Return (x, y) of the center of cell containing provided text 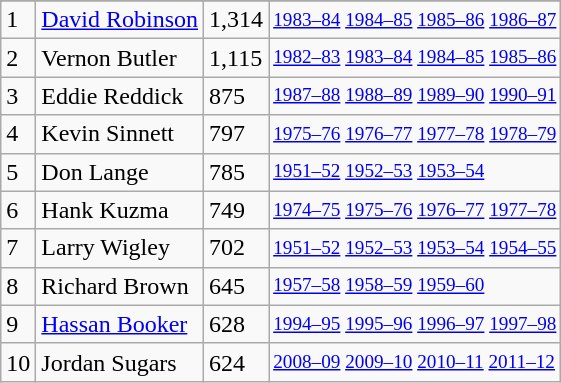
Kevin Sinnett (120, 134)
Eddie Reddick (120, 96)
1 (18, 20)
Richard Brown (120, 286)
1951–52 1952–53 1953–54 (415, 172)
1,115 (236, 58)
Jordan Sugars (120, 362)
1957–58 1958–59 1959–60 (415, 286)
875 (236, 96)
628 (236, 324)
9 (18, 324)
797 (236, 134)
1982–83 1983–84 1984–85 1985–86 (415, 58)
4 (18, 134)
624 (236, 362)
1,314 (236, 20)
David Robinson (120, 20)
1987–88 1988–89 1989–90 1990–91 (415, 96)
702 (236, 248)
1974–75 1975–76 1976–77 1977–78 (415, 210)
1994–95 1995–96 1996–97 1997–98 (415, 324)
1951–52 1952–53 1953–54 1954–55 (415, 248)
Vernon Butler (120, 58)
Hank Kuzma (120, 210)
1983–84 1984–85 1985–86 1986–87 (415, 20)
3 (18, 96)
645 (236, 286)
7 (18, 248)
2008–09 2009–10 2010–11 2011–12 (415, 362)
8 (18, 286)
10 (18, 362)
6 (18, 210)
Hassan Booker (120, 324)
2 (18, 58)
Don Lange (120, 172)
5 (18, 172)
1975–76 1976–77 1977–78 1978–79 (415, 134)
785 (236, 172)
749 (236, 210)
Larry Wigley (120, 248)
